Provide the [x, y] coordinate of the cell's center where the given text is located.  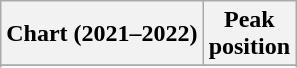
Peakposition [249, 34]
Chart (2021–2022) [102, 34]
